Scan for the cell matching the given text and deliver its [X, Y] coordinate at center. 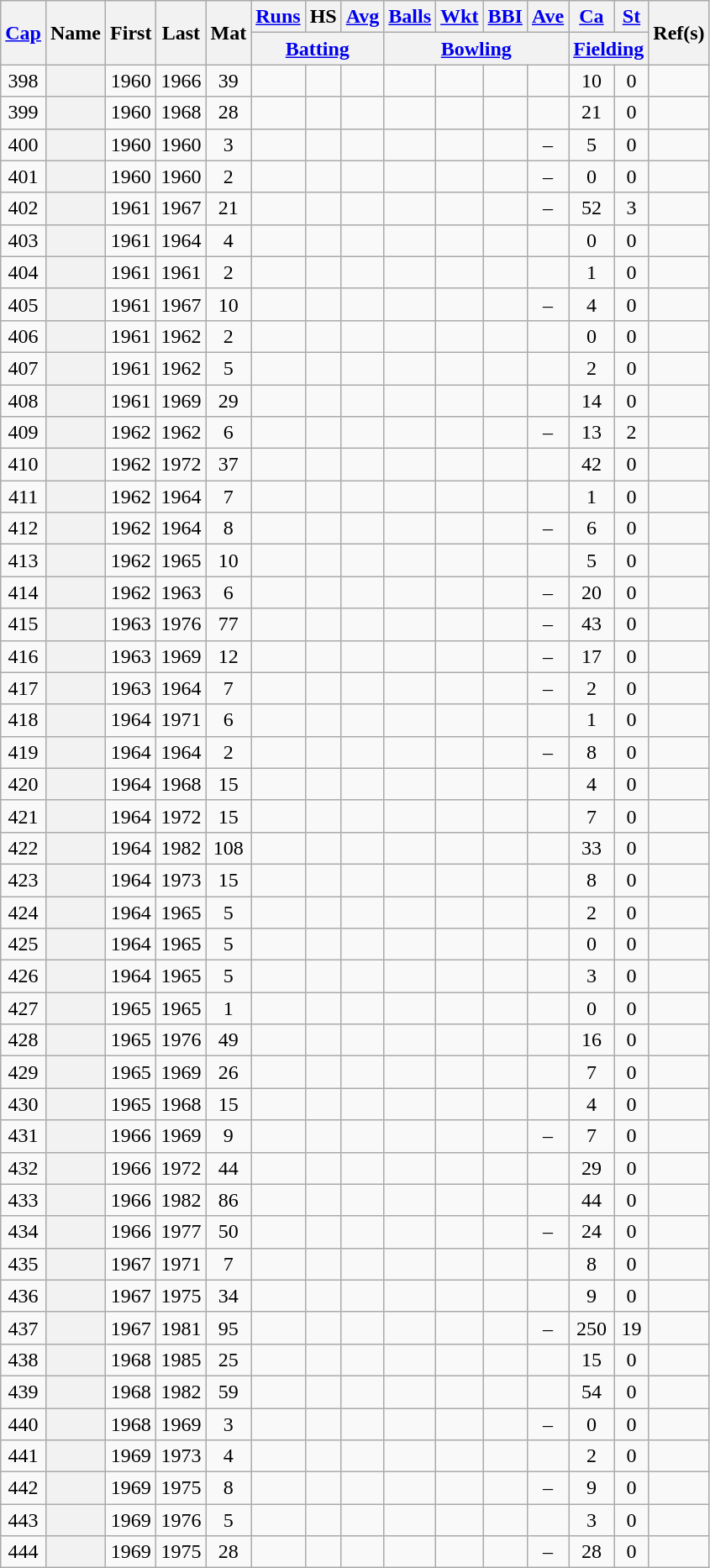
86 [229, 1200]
34 [229, 1296]
435 [24, 1264]
436 [24, 1296]
26 [229, 1072]
25 [229, 1360]
59 [229, 1392]
First [131, 33]
398 [24, 81]
400 [24, 145]
439 [24, 1392]
411 [24, 497]
14 [592, 401]
42 [592, 465]
413 [24, 560]
37 [229, 465]
50 [229, 1232]
424 [24, 912]
401 [24, 176]
405 [24, 304]
Ca [592, 17]
BBI [505, 17]
438 [24, 1360]
33 [592, 848]
Ref(s) [679, 33]
406 [24, 336]
425 [24, 944]
1985 [181, 1360]
441 [24, 1456]
402 [24, 208]
444 [24, 1552]
12 [229, 656]
HS [323, 17]
430 [24, 1104]
19 [632, 1328]
St [632, 17]
49 [229, 1040]
17 [592, 656]
Bowling [476, 49]
416 [24, 656]
429 [24, 1072]
417 [24, 688]
415 [24, 624]
437 [24, 1328]
39 [229, 81]
16 [592, 1040]
Batting [318, 49]
404 [24, 272]
Cap [24, 33]
399 [24, 113]
1977 [181, 1232]
422 [24, 848]
Mat [229, 33]
77 [229, 624]
442 [24, 1488]
Ave [548, 17]
440 [24, 1424]
428 [24, 1040]
434 [24, 1232]
410 [24, 465]
407 [24, 368]
433 [24, 1200]
20 [592, 592]
427 [24, 1008]
403 [24, 240]
Last [181, 33]
Runs [278, 17]
419 [24, 752]
432 [24, 1168]
24 [592, 1232]
418 [24, 720]
443 [24, 1520]
43 [592, 624]
Wkt [460, 17]
Avg [363, 17]
Balls [410, 17]
13 [592, 433]
408 [24, 401]
Fielding [608, 49]
1981 [181, 1328]
54 [592, 1392]
412 [24, 529]
421 [24, 816]
95 [229, 1328]
52 [592, 208]
108 [229, 848]
426 [24, 976]
414 [24, 592]
420 [24, 784]
250 [592, 1328]
Name [76, 33]
431 [24, 1136]
409 [24, 433]
423 [24, 880]
